Search for the cell housing the specified text and yield its (x, y) center coordinate. 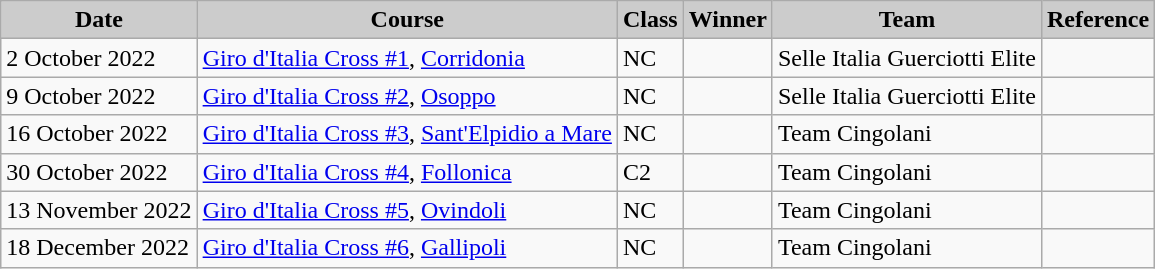
Date (99, 20)
16 October 2022 (99, 134)
Giro d'Italia Cross #3, Sant'Elpidio a Mare (407, 134)
Giro d'Italia Cross #5, Ovindoli (407, 210)
13 November 2022 (99, 210)
Class (650, 20)
Giro d'Italia Cross #6, Gallipoli (407, 248)
18 December 2022 (99, 248)
Course (407, 20)
Giro d'Italia Cross #1, Corridonia (407, 58)
2 October 2022 (99, 58)
Team (906, 20)
Giro d'Italia Cross #2, Osoppo (407, 96)
30 October 2022 (99, 172)
Reference (1098, 20)
C2 (650, 172)
Giro d'Italia Cross #4, Follonica (407, 172)
9 October 2022 (99, 96)
Winner (728, 20)
